Locate the cell with the specified text and output its [x, y] center coordinate. 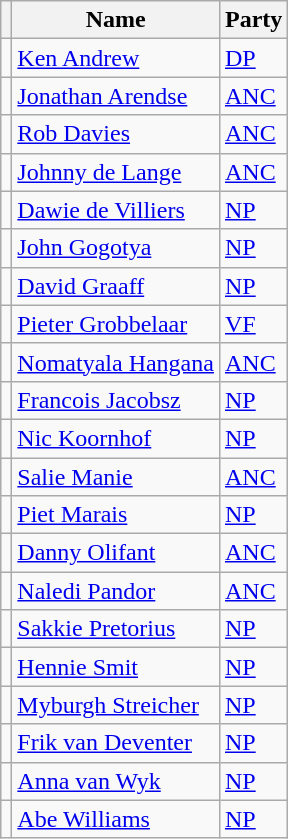
Piet Marais [116, 515]
Dawie de Villiers [116, 210]
Pieter Grobbelaar [116, 324]
Myburgh Streicher [116, 705]
Nic Koornhof [116, 438]
Salie Manie [116, 477]
Party [253, 20]
Hennie Smit [116, 667]
John Gogotya [116, 248]
Anna van Wyk [116, 781]
Abe Williams [116, 819]
Rob Davies [116, 134]
David Graaff [116, 286]
Name [116, 20]
Jonathan Arendse [116, 96]
Francois Jacobsz [116, 400]
Johnny de Lange [116, 172]
VF [253, 324]
DP [253, 58]
Sakkie Pretorius [116, 629]
Ken Andrew [116, 58]
Naledi Pandor [116, 591]
Nomatyala Hangana [116, 362]
Frik van Deventer [116, 743]
Danny Olifant [116, 553]
